Detect which cell encompasses the target text, then output its (x, y) center coordinate. 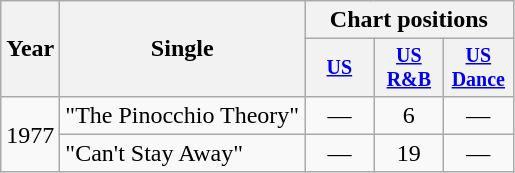
Chart positions (409, 20)
USDance (478, 68)
1977 (30, 134)
"Can't Stay Away" (182, 153)
19 (408, 153)
USR&B (408, 68)
"The Pinocchio Theory" (182, 115)
Year (30, 49)
US (340, 68)
Single (182, 49)
6 (408, 115)
